Identify which cell holds the provided text, then report its (x, y) central coordinate. 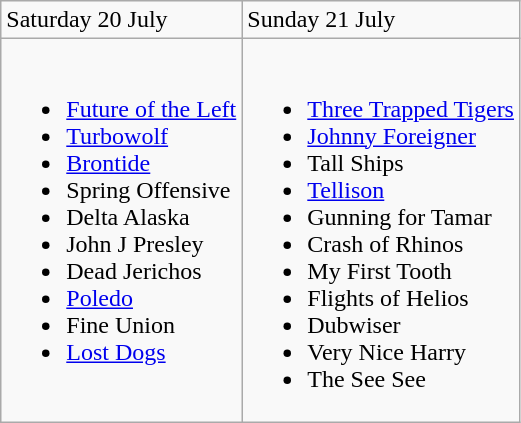
Saturday 20 July (122, 20)
Sunday 21 July (381, 20)
Future of the LeftTurbowolfBrontideSpring OffensiveDelta AlaskaJohn J PresleyDead JerichosPoledoFine UnionLost Dogs (122, 230)
